Output the (x, y) coordinate of the center of the cell containing the given text.  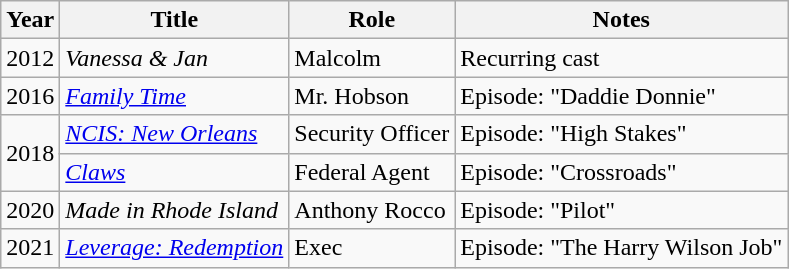
Episode: "High Stakes" (622, 134)
Episode: "Daddie Donnie" (622, 96)
Role (372, 20)
Year (30, 20)
Federal Agent (372, 172)
2018 (30, 153)
2012 (30, 58)
Episode: "The Harry Wilson Job" (622, 248)
Anthony Rocco (372, 210)
Claws (174, 172)
2016 (30, 96)
NCIS: New Orleans (174, 134)
Notes (622, 20)
Recurring cast (622, 58)
Security Officer (372, 134)
Title (174, 20)
Vanessa & Jan (174, 58)
2021 (30, 248)
Episode: "Pilot" (622, 210)
Leverage: Redemption (174, 248)
Made in Rhode Island (174, 210)
Malcolm (372, 58)
Family Time (174, 96)
Exec (372, 248)
Episode: "Crossroads" (622, 172)
2020 (30, 210)
Mr. Hobson (372, 96)
